Detect which cell encompasses the target text, then output its [x, y] center coordinate. 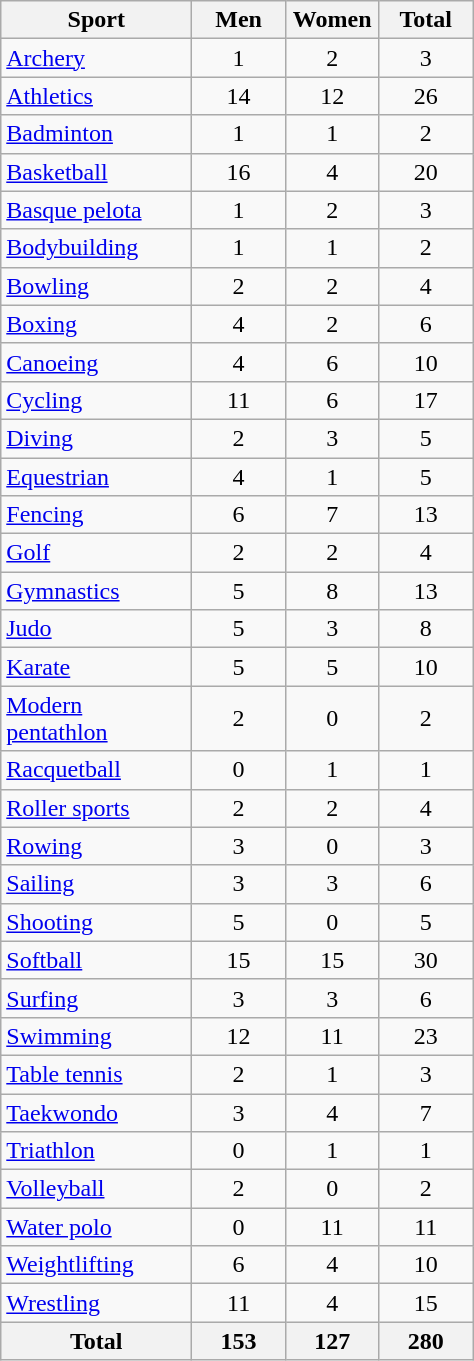
Wrestling [96, 1303]
Basque pelota [96, 210]
Judo [96, 629]
30 [426, 960]
17 [426, 400]
Table tennis [96, 1074]
Softball [96, 960]
Equestrian [96, 477]
280 [426, 1341]
Diving [96, 438]
20 [426, 172]
23 [426, 1036]
Shooting [96, 922]
14 [239, 96]
Fencing [96, 515]
Volleyball [96, 1189]
26 [426, 96]
Swimming [96, 1036]
Women [332, 20]
Cycling [96, 400]
Athletics [96, 96]
Roller sports [96, 808]
153 [239, 1341]
Modern pentathlon [96, 718]
Weightlifting [96, 1265]
Surfing [96, 998]
Karate [96, 667]
Boxing [96, 324]
127 [332, 1341]
Sport [96, 20]
16 [239, 172]
Bodybuilding [96, 248]
Water polo [96, 1227]
Gymnastics [96, 591]
Archery [96, 58]
Badminton [96, 134]
Sailing [96, 884]
Triathlon [96, 1151]
Rowing [96, 846]
Golf [96, 553]
Canoeing [96, 362]
Racquetball [96, 770]
Taekwondo [96, 1113]
Basketball [96, 172]
Bowling [96, 286]
Men [239, 20]
